Provide the (x, y) coordinate of the cell's center where the given text is located.  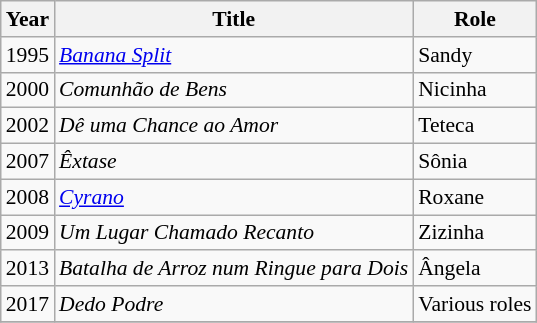
2000 (28, 90)
Role (474, 19)
2007 (28, 162)
Batalha de Arroz num Ringue para Dois (234, 269)
Comunhão de Bens (234, 90)
Banana Split (234, 55)
Title (234, 19)
1995 (28, 55)
2013 (28, 269)
Sônia (474, 162)
2017 (28, 304)
Various roles (474, 304)
Um Lugar Chamado Recanto (234, 233)
Sandy (474, 55)
Teteca (474, 126)
2008 (28, 197)
2002 (28, 126)
Zizinha (474, 233)
Year (28, 19)
Nicinha (474, 90)
Roxane (474, 197)
Cyrano (234, 197)
Ângela (474, 269)
Dê uma Chance ao Amor (234, 126)
2009 (28, 233)
Êxtase (234, 162)
Dedo Podre (234, 304)
